Identify which cell holds the provided text, then report its [x, y] central coordinate. 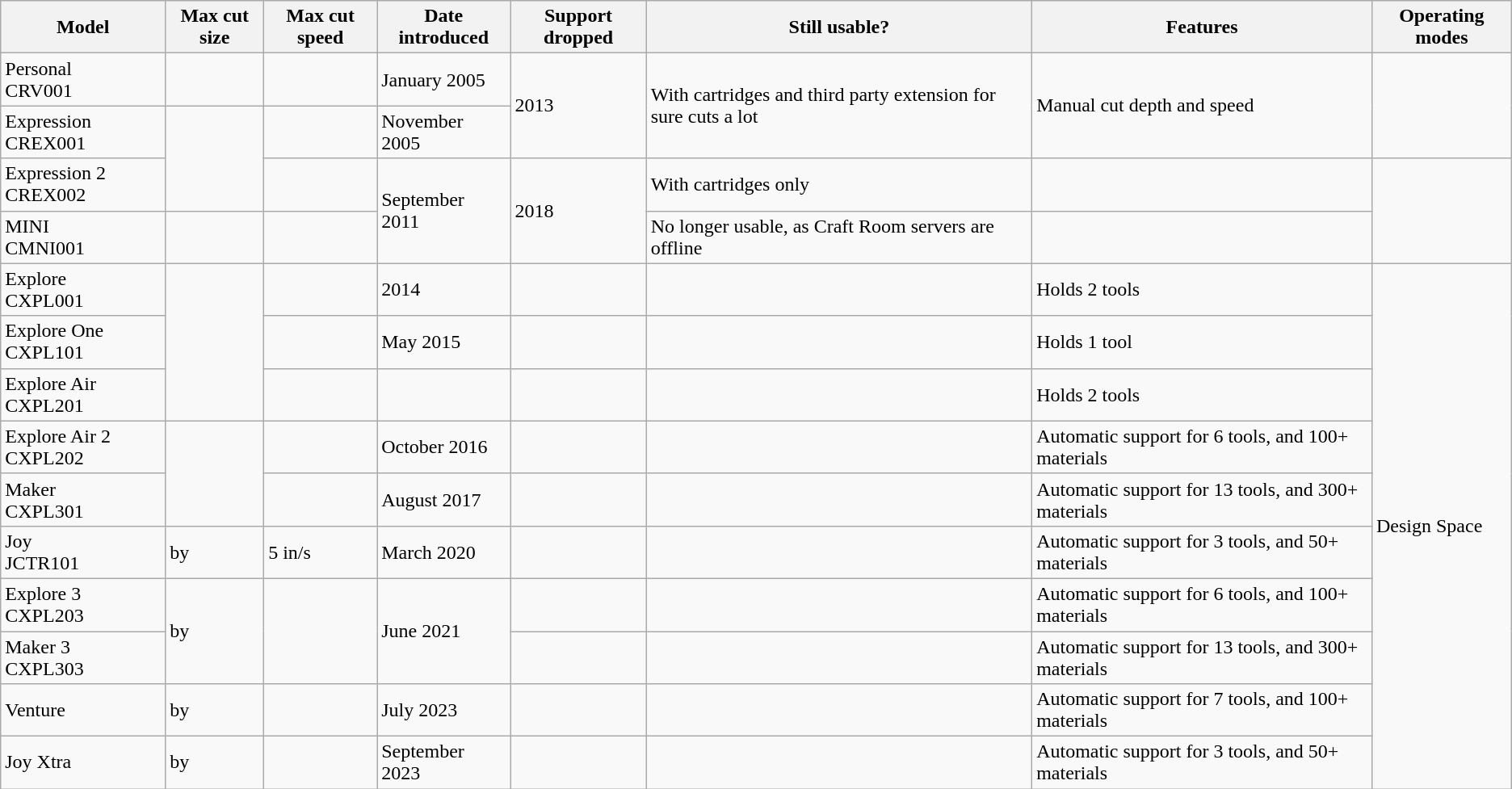
PersonalCRV001 [83, 79]
With cartridges and third party extension for sure cuts a lot [838, 106]
Support dropped [578, 27]
September 2011 [444, 211]
Operating modes [1441, 27]
Joy Xtra [83, 762]
Venture [83, 711]
No longer usable, as Craft Room servers are offline [838, 237]
Explore OneCXPL101 [83, 342]
July 2023 [444, 711]
Explore Air CXPL201 [83, 394]
Design Space [1441, 527]
2014 [444, 289]
March 2020 [444, 552]
2018 [578, 211]
June 2021 [444, 631]
ExploreCXPL001 [83, 289]
Holds 1 tool [1202, 342]
Max cut speed [321, 27]
Still usable? [838, 27]
May 2015 [444, 342]
MakerCXPL301 [83, 499]
October 2016 [444, 447]
Max cut size [215, 27]
2013 [578, 106]
5 in/s [321, 552]
ExpressionCREX001 [83, 132]
August 2017 [444, 499]
Maker 3CXPL303 [83, 657]
Expression 2CREX002 [83, 184]
November 2005 [444, 132]
JoyJCTR101 [83, 552]
Model [83, 27]
With cartridges only [838, 184]
Explore Air 2CXPL202 [83, 447]
Explore 3CXPL203 [83, 604]
Automatic support for 7 tools, and 100+ materials [1202, 711]
September 2023 [444, 762]
Date introduced [444, 27]
January 2005 [444, 79]
Features [1202, 27]
Manual cut depth and speed [1202, 106]
MINICMNI001 [83, 237]
